Return [X, Y] of the center of cell containing provided text 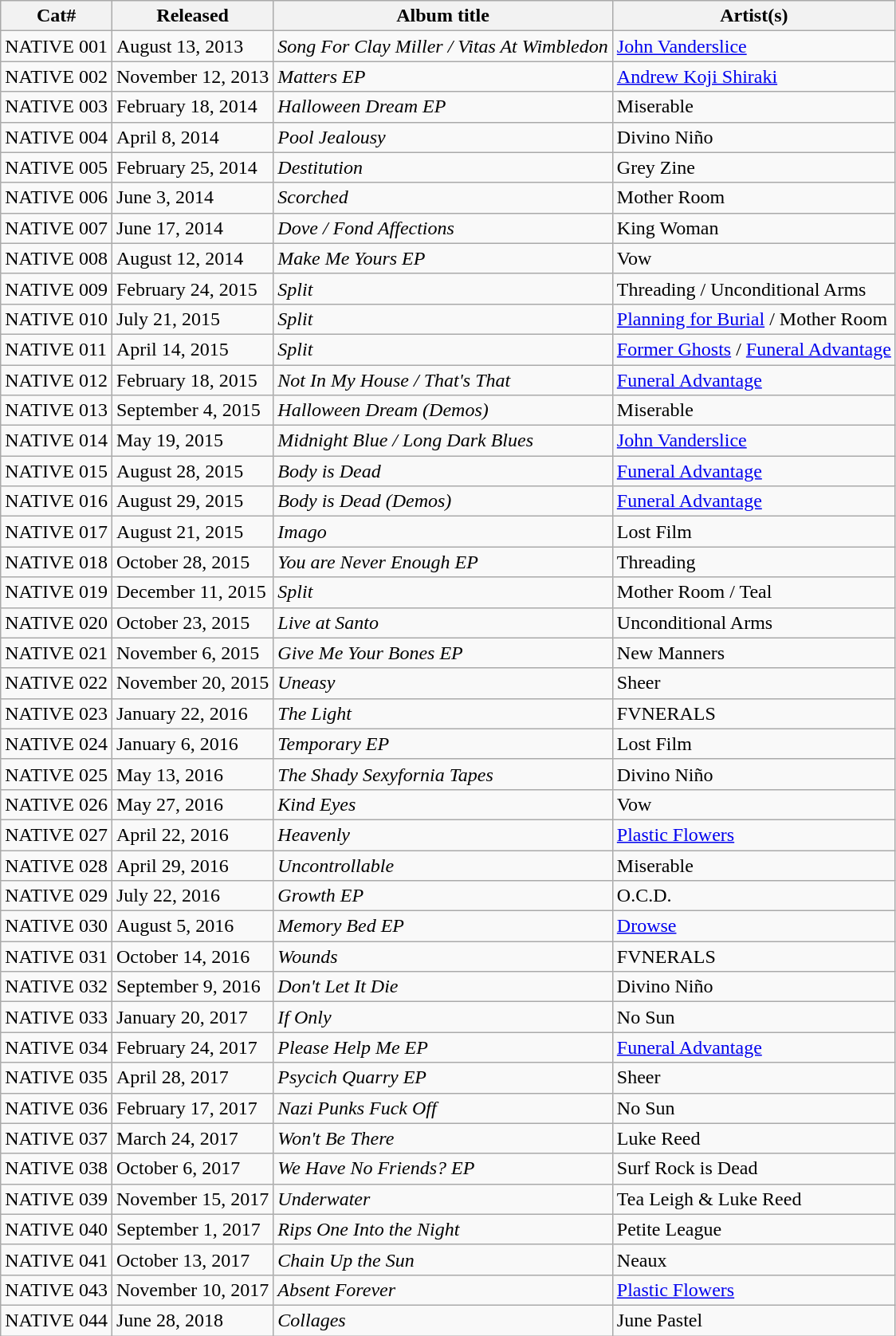
NATIVE 013 [57, 411]
NATIVE 005 [57, 167]
NATIVE 006 [57, 198]
Uneasy [443, 683]
If Only [443, 1017]
NATIVE 010 [57, 319]
Surf Rock is Dead [754, 1169]
NATIVE 020 [57, 623]
NATIVE 039 [57, 1199]
Nazi Punks Fuck Off [443, 1108]
NATIVE 009 [57, 289]
King Woman [754, 228]
November 12, 2013 [192, 77]
May 27, 2016 [192, 804]
Andrew Koji Shiraki [754, 77]
Matters EP [443, 77]
NATIVE 016 [57, 501]
NATIVE 031 [57, 957]
August 28, 2015 [192, 471]
Song For Clay Miller / Vitas At Wimbledon [443, 46]
NATIVE 019 [57, 592]
August 12, 2014 [192, 258]
Tea Leigh & Luke Reed [754, 1199]
February 18, 2014 [192, 107]
Body is Dead [443, 471]
Threading [754, 562]
August 29, 2015 [192, 501]
New Manners [754, 653]
We Have No Friends? EP [443, 1169]
Body is Dead (Demos) [443, 501]
Rips One Into the Night [443, 1229]
Make Me Yours EP [443, 258]
NATIVE 032 [57, 987]
June Pastel [754, 1320]
NATIVE 018 [57, 562]
April 22, 2016 [192, 835]
October 13, 2017 [192, 1259]
September 1, 2017 [192, 1229]
NATIVE 029 [57, 896]
NATIVE 027 [57, 835]
Please Help Me EP [443, 1047]
Uncontrollable [443, 865]
NATIVE 043 [57, 1290]
June 3, 2014 [192, 198]
NATIVE 021 [57, 653]
Released [192, 16]
Don't Let It Die [443, 987]
Neaux [754, 1259]
July 22, 2016 [192, 896]
April 28, 2017 [192, 1078]
Mother Room [754, 198]
Luke Reed [754, 1138]
NATIVE 017 [57, 532]
NATIVE 030 [57, 926]
April 29, 2016 [192, 865]
NATIVE 025 [57, 774]
November 10, 2017 [192, 1290]
NATIVE 028 [57, 865]
Collages [443, 1320]
June 17, 2014 [192, 228]
March 24, 2017 [192, 1138]
NATIVE 007 [57, 228]
NATIVE 002 [57, 77]
Imago [443, 532]
Growth EP [443, 896]
February 24, 2017 [192, 1047]
Petite League [754, 1229]
Heavenly [443, 835]
February 24, 2015 [192, 289]
NATIVE 033 [57, 1017]
NATIVE 023 [57, 713]
July 21, 2015 [192, 319]
November 20, 2015 [192, 683]
Give Me Your Bones EP [443, 653]
NATIVE 037 [57, 1138]
December 11, 2015 [192, 592]
Album title [443, 16]
The Light [443, 713]
Halloween Dream EP [443, 107]
January 20, 2017 [192, 1017]
NATIVE 026 [57, 804]
NATIVE 040 [57, 1229]
November 6, 2015 [192, 653]
NATIVE 014 [57, 441]
NATIVE 008 [57, 258]
Kind Eyes [443, 804]
August 21, 2015 [192, 532]
Cat# [57, 16]
Destitution [443, 167]
Underwater [443, 1199]
Wounds [443, 957]
Psycich Quarry EP [443, 1078]
October 14, 2016 [192, 957]
October 28, 2015 [192, 562]
NATIVE 015 [57, 471]
NATIVE 003 [57, 107]
NATIVE 044 [57, 1320]
June 28, 2018 [192, 1320]
Won't Be There [443, 1138]
Memory Bed EP [443, 926]
September 4, 2015 [192, 411]
February 17, 2017 [192, 1108]
NATIVE 034 [57, 1047]
Mother Room / Teal [754, 592]
Unconditional Arms [754, 623]
NATIVE 022 [57, 683]
NATIVE 035 [57, 1078]
October 23, 2015 [192, 623]
NATIVE 012 [57, 380]
Artist(s) [754, 16]
Drowse [754, 926]
April 14, 2015 [192, 349]
You are Never Enough EP [443, 562]
February 18, 2015 [192, 380]
Chain Up the Sun [443, 1259]
The Shady Sexyfornia Tapes [443, 774]
September 9, 2016 [192, 987]
October 6, 2017 [192, 1169]
Halloween Dream (Demos) [443, 411]
May 19, 2015 [192, 441]
Pool Jealousy [443, 137]
Threading / Unconditional Arms [754, 289]
NATIVE 038 [57, 1169]
August 13, 2013 [192, 46]
April 8, 2014 [192, 137]
NATIVE 011 [57, 349]
Former Ghosts / Funeral Advantage [754, 349]
Not In My House / That's That [443, 380]
O.C.D. [754, 896]
Absent Forever [443, 1290]
NATIVE 001 [57, 46]
NATIVE 024 [57, 744]
Midnight Blue / Long Dark Blues [443, 441]
Dove / Fond Affections [443, 228]
NATIVE 041 [57, 1259]
Planning for Burial / Mother Room [754, 319]
February 25, 2014 [192, 167]
January 22, 2016 [192, 713]
Grey Zine [754, 167]
Scorched [443, 198]
November 15, 2017 [192, 1199]
NATIVE 036 [57, 1108]
Temporary EP [443, 744]
NATIVE 004 [57, 137]
Live at Santo [443, 623]
August 5, 2016 [192, 926]
January 6, 2016 [192, 744]
May 13, 2016 [192, 774]
